Extract the (X, Y) coordinate from the center of the cell holding the provided text.  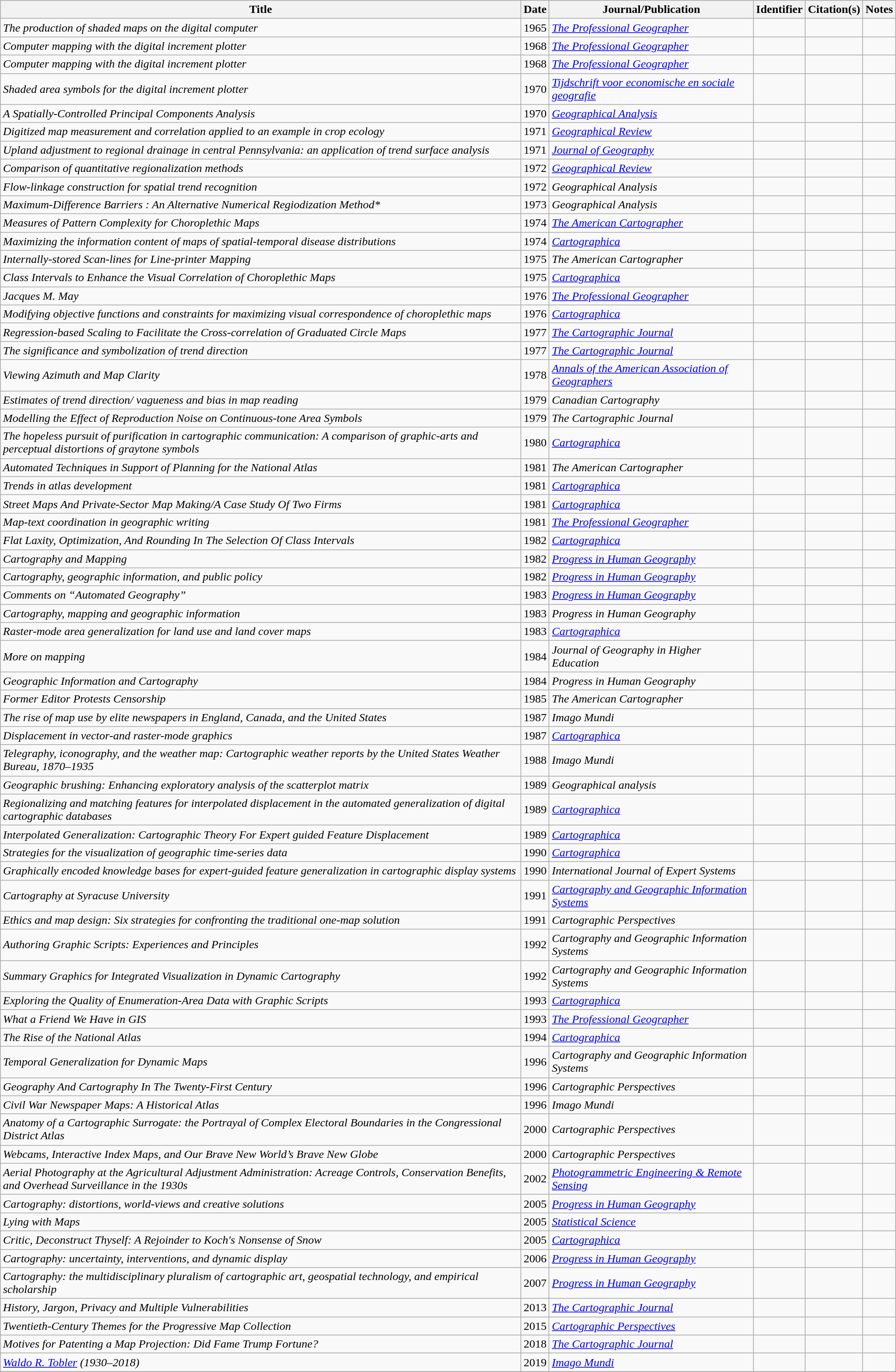
Displacement in vector-and raster-mode graphics (261, 736)
1994 (535, 1037)
Journal of Geography in Higher Education (651, 656)
Class Intervals to Enhance the Visual Correlation of Choroplethic Maps (261, 278)
Geographical analysis (651, 785)
Webcams, Interactive Index Maps, and Our Brave New World’s Brave New Globe (261, 1154)
Temporal Generalization for Dynamic Maps (261, 1062)
Cartography at Syracuse University (261, 896)
Flow‐linkage construction for spatial trend recognition (261, 186)
Exploring the Quality of Enumeration-Area Data with Graphic Scripts (261, 1001)
Waldo R. Tobler (1930–2018) (261, 1362)
Comparison of quantitative regionalization methods (261, 168)
Statistical Science (651, 1222)
Summary Graphics for Integrated Visualization in Dynamic Cartography (261, 976)
Tijdschrift voor economische en sociale geografie (651, 89)
Former Editor Protests Censorship (261, 699)
Ethics and map design: Six strategies for confronting the traditional one-map solution (261, 920)
1988 (535, 760)
What a Friend We Have in GIS (261, 1019)
The production of shaded maps on the digital computer (261, 28)
Raster-mode area generalization for land use and land cover maps (261, 632)
Citation(s) (834, 10)
Journal of Geography (651, 150)
Digitized map measurement and correlation applied to an example in crop ecology (261, 132)
2013 (535, 1308)
Geographic brushing: Enhancing exploratory analysis of the scatterplot matrix (261, 785)
Regionalizing and matching features for interpolated displacement in the automated generalization of digital cartographic databases (261, 809)
Notes (879, 10)
2006 (535, 1258)
Aerial Photography at the Agricultural Adjustment Administration: Acreage Controls, Conservation Benefits, and Overhead Surveillance in the 1930s (261, 1179)
Authoring Graphic Scripts: Experiences and Principles (261, 945)
Upland adjustment to regional drainage in central Pennsylvania: an application of trend surface analysis (261, 150)
Street Maps And Private-Sector Map Making/A Case Study Of Two Firms (261, 504)
Cartography, geographic information, and public policy (261, 577)
Geographic Information and Cartography (261, 681)
Jacques M. May (261, 296)
Identifier (779, 10)
Modelling the Effect of Reproduction Noise on Continuous-tone Area Symbols (261, 418)
Cartography: distortions, world-views and creative solutions (261, 1203)
Comments on “Automated Geography” (261, 595)
1985 (535, 699)
Measures of Pattern Complexity for Choroplethic Maps (261, 223)
Date (535, 10)
Lying with Maps (261, 1222)
A Spatially-Controlled Principal Components Analysis (261, 113)
Cartography: the multidisciplinary pluralism of cartographic art, geospatial technology, and empirical scholarship (261, 1283)
2007 (535, 1283)
Automated Techniques in Support of Planning for the National Atlas (261, 467)
Cartography, mapping and geographic information (261, 613)
2018 (535, 1344)
2002 (535, 1179)
Viewing Azimuth and Map Clarity (261, 375)
Modifying objective functions and constraints for maximizing visual correspondence of choroplethic maps (261, 314)
Civil War Newspaper Maps: A Historical Atlas (261, 1105)
Maximizing the information content of maps of spatial-temporal disease distributions (261, 241)
Motives for Patenting a Map Projection: Did Fame Trump Fortune? (261, 1344)
The rise of map use by elite newspapers in England, Canada, and the United States (261, 717)
2015 (535, 1326)
History, Jargon, Privacy and Multiple Vulnerabilities (261, 1308)
Title (261, 10)
Telegraphy, iconography, and the weather map: Cartographic weather reports by the United States Weather Bureau, 1870–1935 (261, 760)
Regression-based Scaling to Facilitate the Cross-correlation of Graduated Circle Maps (261, 332)
Map-text coordination in geographic writing (261, 522)
Journal/Publication (651, 10)
Twentieth-Century Themes for the Progressive Map Collection (261, 1326)
Flat Laxity, Optimization, And Rounding In The Selection Of Class Intervals (261, 540)
1973 (535, 204)
Trends in atlas development (261, 486)
Anatomy of a Cartographic Surrogate: the Portrayal of Complex Electoral Boundaries in the Congressional District Atlas (261, 1129)
Cartography and Mapping (261, 559)
Strategies for the visualization of geographic time-series data (261, 852)
The Rise of the National Atlas (261, 1037)
Annals of the American Association of Geographers (651, 375)
Geography And Cartography In The Twenty-First Century (261, 1087)
2019 (535, 1362)
Internally-stored Scan-lines for Line-printer Mapping (261, 260)
The significance and symbolization of trend direction (261, 351)
International Journal of Expert Systems (651, 871)
Estimates of trend direction/ vagueness and bias in map reading (261, 400)
1965 (535, 28)
Canadian Cartography (651, 400)
1980 (535, 442)
Cartography: uncertainty, interventions, and dynamic display (261, 1258)
Interpolated Generalization: Cartographic Theory For Expert guided Feature Displacement (261, 834)
Photogrammetric Engineering & Remote Sensing (651, 1179)
1978 (535, 375)
Shaded area symbols for the digital increment plotter (261, 89)
Graphically encoded knowledge bases for expert-guided feature generalization in cartographic display systems (261, 871)
Maximum-Difference Barriers : An Alternative Numerical Regiodization Method* (261, 204)
Critic, Deconstruct Thyself: A Rejoinder to Koch's Nonsense of Snow (261, 1240)
More on mapping (261, 656)
The hopeless pursuit of purification in cartographic communication: A comparison of graphic-arts and perceptual distortions of graytone symbols (261, 442)
